Determine the [x, y] coordinate at the center of the cell enclosing the given text.  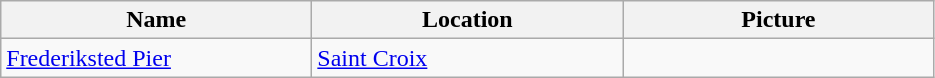
Saint Croix [468, 58]
Location [468, 20]
Picture [778, 20]
Frederiksted Pier [156, 58]
Name [156, 20]
